From the cell containing the given text, extract its center point as [x, y] coordinate. 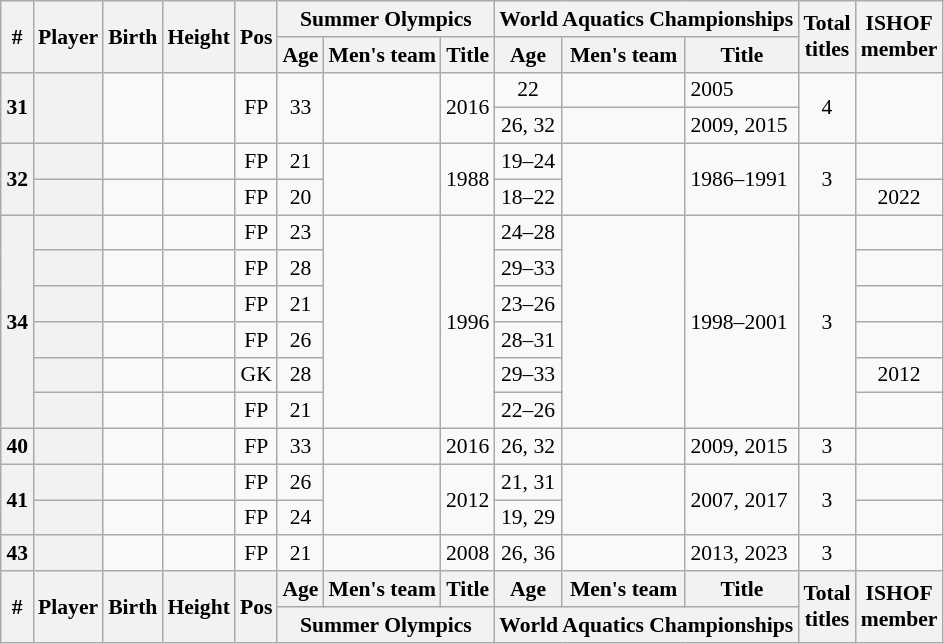
28–31 [528, 340]
23–26 [528, 304]
19, 29 [528, 518]
22–26 [528, 411]
2005 [742, 90]
32 [17, 180]
2007, 2017 [742, 500]
2013, 2023 [742, 554]
24–28 [528, 233]
GK [256, 375]
21, 31 [528, 482]
1998–2001 [742, 322]
31 [17, 108]
40 [17, 447]
18–22 [528, 197]
2008 [468, 554]
1988 [468, 180]
2022 [900, 197]
19–24 [528, 162]
1996 [468, 322]
4 [826, 108]
24 [300, 518]
23 [300, 233]
26, 36 [528, 554]
22 [528, 90]
43 [17, 554]
1986–1991 [742, 180]
41 [17, 500]
34 [17, 322]
20 [300, 197]
